Determine the [x, y] coordinate at the center of the cell enclosing the given text.  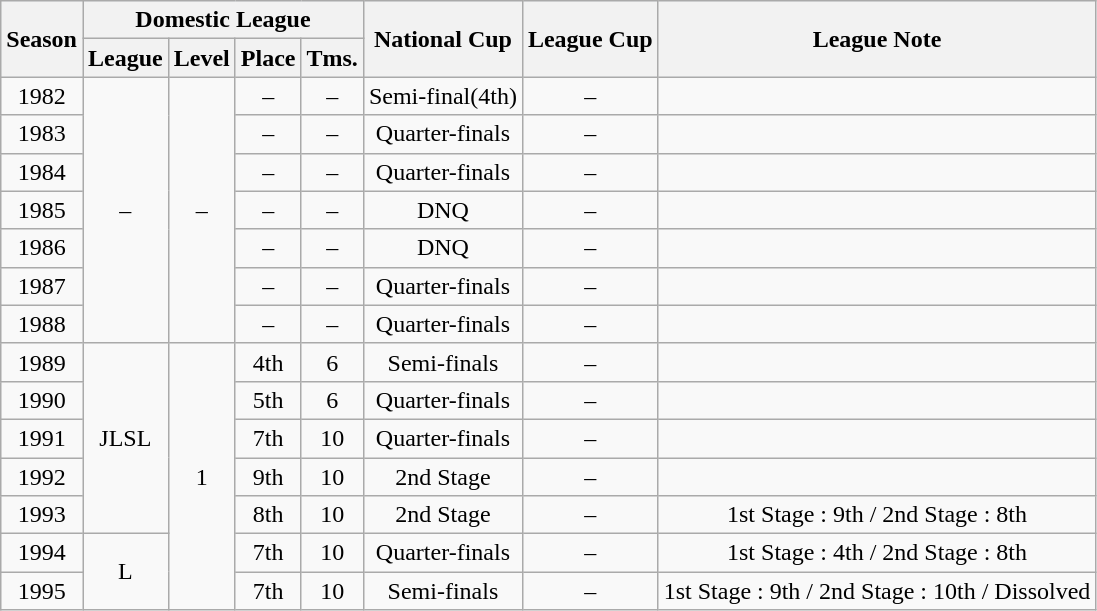
1993 [42, 515]
1988 [42, 324]
1984 [42, 172]
1992 [42, 477]
1983 [42, 134]
National Cup [442, 39]
8th [268, 515]
League [125, 58]
Semi-final(4th) [442, 96]
1995 [42, 591]
4th [268, 362]
JLSL [125, 438]
Domestic League [222, 20]
1989 [42, 362]
Tms. [332, 58]
1 [202, 476]
L [125, 572]
Place [268, 58]
Level [202, 58]
5th [268, 400]
9th [268, 477]
1986 [42, 248]
1st Stage : 9th / 2nd Stage : 10th / Dissolved [877, 591]
1982 [42, 96]
1991 [42, 438]
1987 [42, 286]
1st Stage : 4th / 2nd Stage : 8th [877, 553]
League Note [877, 39]
1985 [42, 210]
1990 [42, 400]
1994 [42, 553]
League Cup [590, 39]
Season [42, 39]
1st Stage : 9th / 2nd Stage : 8th [877, 515]
